Return the [X, Y] coordinate for the center point of the cell that contains the specified text.  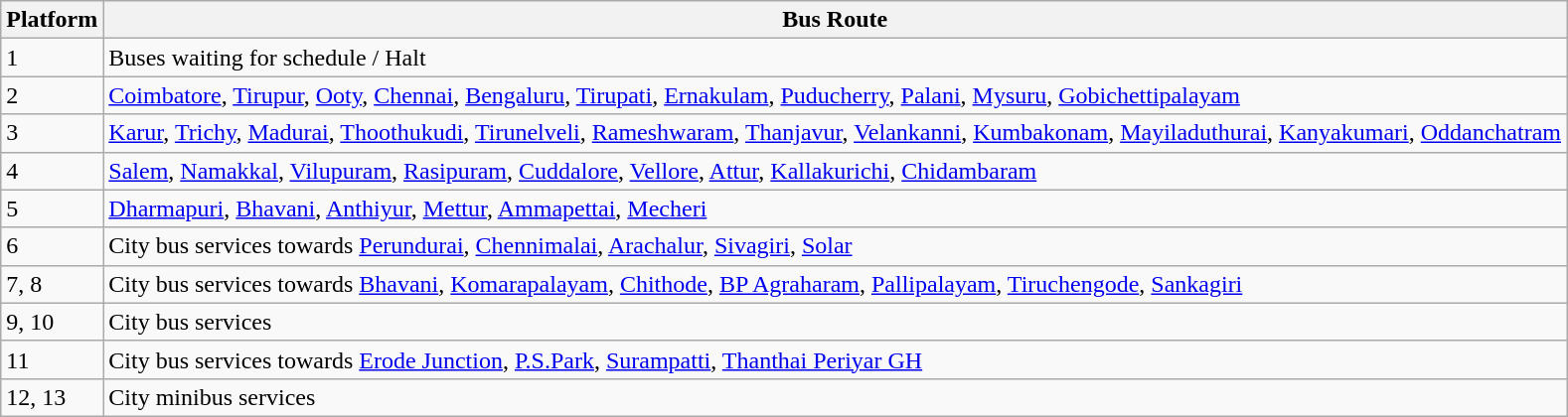
Salem, Namakkal, Vilupuram, Rasipuram, Cuddalore, Vellore, Attur, Kallakurichi, Chidambaram [835, 171]
City bus services towards Perundurai, Chennimalai, Arachalur, Sivagiri, Solar [835, 246]
Dharmapuri, Bhavani, Anthiyur, Mettur, Ammapettai, Mecheri [835, 208]
2 [52, 95]
9, 10 [52, 322]
City bus services [835, 322]
City minibus services [835, 397]
Coimbatore, Tirupur, Ooty, Chennai, Bengaluru, Tirupati, Ernakulam, Puducherry, Palani, Mysuru, Gobichettipalayam [835, 95]
City bus services towards Erode Junction, P.S.Park, Surampatti, Thanthai Periyar GH [835, 359]
11 [52, 359]
12, 13 [52, 397]
Platform [52, 20]
Bus Route [835, 20]
5 [52, 208]
6 [52, 246]
7, 8 [52, 284]
1 [52, 58]
4 [52, 171]
Karur, Trichy, Madurai, Thoothukudi, Tirunelveli, Rameshwaram, Thanjavur, Velankanni, Kumbakonam, Mayiladuthurai, Kanyakumari, Oddanchatram [835, 133]
Buses waiting for schedule / Halt [835, 58]
City bus services towards Bhavani, Komarapalayam, Chithode, BP Agraharam, Pallipalayam, Tiruchengode, Sankagiri [835, 284]
3 [52, 133]
